Scan for the cell matching the given text and deliver its (X, Y) coordinate at center. 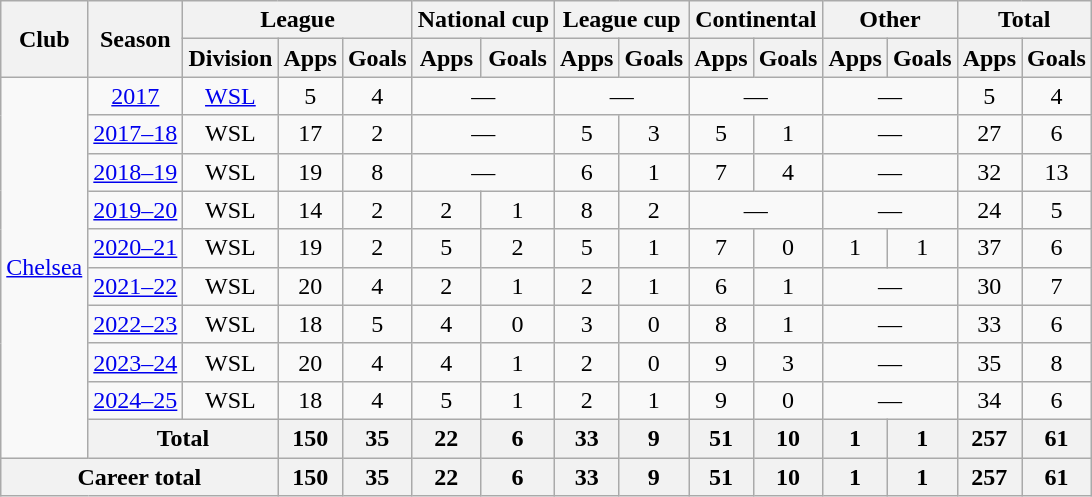
Other (890, 20)
2023–24 (136, 362)
37 (989, 248)
2018–19 (136, 172)
Chelsea (44, 268)
Season (136, 39)
National cup (483, 20)
Club (44, 39)
14 (310, 210)
2024–25 (136, 400)
2020–21 (136, 248)
2017–18 (136, 134)
27 (989, 134)
34 (989, 400)
2019–20 (136, 210)
17 (310, 134)
Continental (756, 20)
32 (989, 172)
24 (989, 210)
2021–22 (136, 286)
2017 (136, 96)
13 (1057, 172)
Division (230, 58)
League cup (622, 20)
Career total (140, 477)
2022–23 (136, 324)
30 (989, 286)
League (298, 20)
